Detect which cell encompasses the target text, then output its (X, Y) center coordinate. 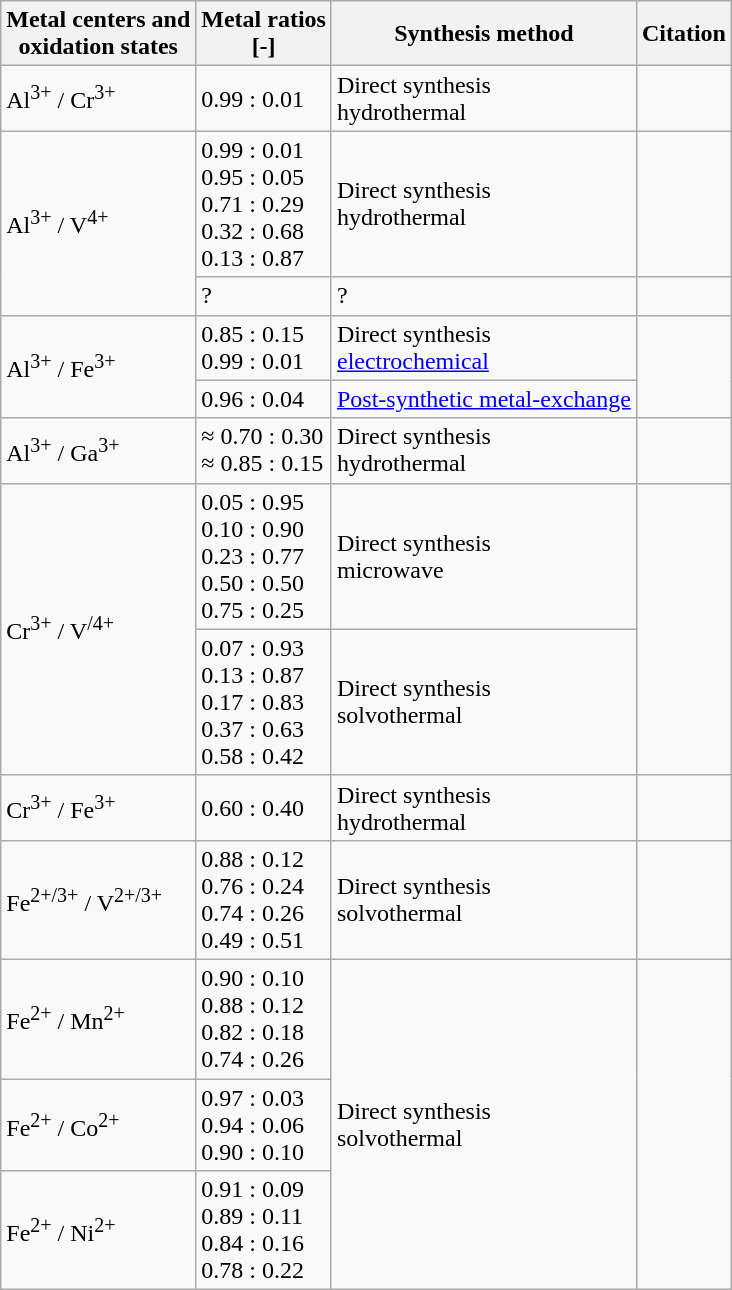
Fe2+ / Mn2+ (98, 1018)
Al3+ / Cr3+ (98, 98)
Al3+ / Ga3+ (98, 450)
Metal centers andoxidation states (98, 34)
Fe2+/3+ / V2+/3+ (98, 900)
0.05 : 0.950.10 : 0.900.23 : 0.770.50 : 0.500.75 : 0.25 (264, 556)
0.99 : 0.010.95 : 0.050.71 : 0.290.32 : 0.680.13 : 0.87 (264, 204)
≈ 0.70 : 0.30≈ 0.85 : 0.15 (264, 450)
0.85 : 0.150.99 : 0.01 (264, 348)
Synthesis method (484, 34)
0.97 : 0.030.94 : 0.060.90 : 0.10 (264, 1124)
0.60 : 0.40 (264, 808)
0.96 : 0.04 (264, 399)
0.99 : 0.01 (264, 98)
0.88 : 0.120.76 : 0.240.74 : 0.260.49 : 0.51 (264, 900)
Cr3+ / V/4+ (98, 629)
Al3+ / Fe3+ (98, 366)
Fe2+ / Co2+ (98, 1124)
0.90 : 0.100.88 : 0.120.82 : 0.180.74 : 0.26 (264, 1018)
Citation (684, 34)
Al3+ / V4+ (98, 223)
Direct synthesismicrowave (484, 556)
Cr3+ / Fe3+ (98, 808)
0.91 : 0.090.89 : 0.110.84 : 0.160.78 : 0.22 (264, 1230)
Fe2+ / Ni2+ (98, 1230)
Direct synthesiselectrochemical (484, 348)
0.07 : 0.930.13 : 0.870.17 : 0.830.37 : 0.630.58 : 0.42 (264, 702)
Post-synthetic metal-exchange (484, 399)
Metal ratios[-] (264, 34)
